Identify which cell holds the provided text, then report its [x, y] central coordinate. 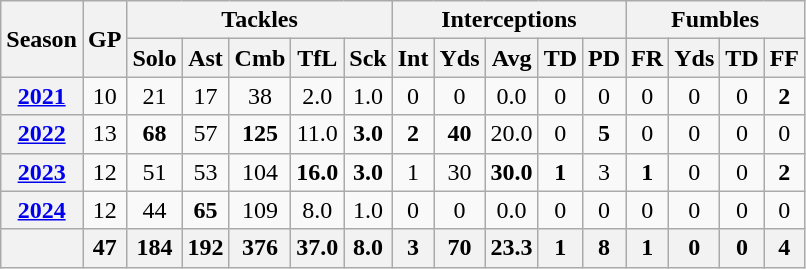
21 [154, 96]
47 [104, 248]
Avg [512, 58]
PD [604, 58]
70 [460, 248]
GP [104, 39]
68 [154, 134]
40 [460, 134]
Int [413, 58]
Cmb [260, 58]
30 [460, 172]
11.0 [318, 134]
44 [154, 210]
13 [104, 134]
104 [260, 172]
2021 [42, 96]
57 [206, 134]
38 [260, 96]
37.0 [318, 248]
65 [206, 210]
Fumbles [716, 20]
30.0 [512, 172]
16.0 [318, 172]
FR [648, 58]
5 [604, 134]
184 [154, 248]
109 [260, 210]
17 [206, 96]
Tackles [260, 20]
10 [104, 96]
FF [784, 58]
376 [260, 248]
2022 [42, 134]
192 [206, 248]
2024 [42, 210]
8 [604, 248]
Solo [154, 58]
Interceptions [508, 20]
20.0 [512, 134]
51 [154, 172]
TfL [318, 58]
Season [42, 39]
2.0 [318, 96]
53 [206, 172]
Sck [368, 58]
23.3 [512, 248]
2023 [42, 172]
Ast [206, 58]
125 [260, 134]
4 [784, 248]
